Scan for the cell matching the given text and deliver its [X, Y] coordinate at center. 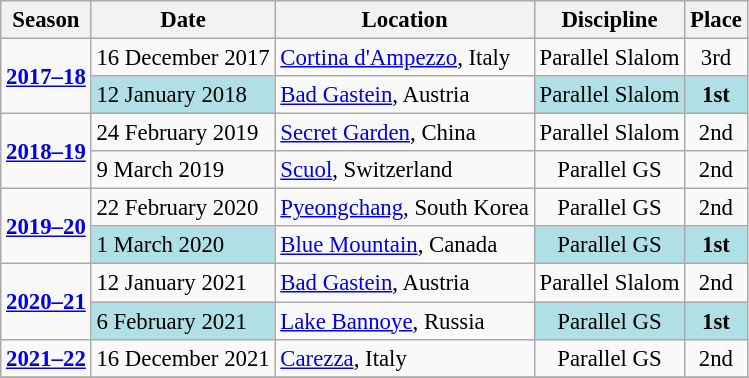
Carezza, Italy [404, 358]
2021–22 [46, 358]
Pyeongchang, South Korea [404, 208]
2019–20 [46, 226]
24 February 2019 [183, 133]
Scuol, Switzerland [404, 170]
Date [183, 20]
Discipline [609, 20]
Cortina d'Ampezzo, Italy [404, 58]
1 March 2020 [183, 245]
12 January 2018 [183, 95]
2017–18 [46, 76]
2020–21 [46, 302]
6 February 2021 [183, 321]
22 February 2020 [183, 208]
9 March 2019 [183, 170]
Location [404, 20]
3rd [716, 58]
Lake Bannoye, Russia [404, 321]
Secret Garden, China [404, 133]
16 December 2017 [183, 58]
2018–19 [46, 152]
Season [46, 20]
16 December 2021 [183, 358]
Place [716, 20]
Blue Mountain, Canada [404, 245]
12 January 2021 [183, 283]
